Pinpoint the cell where the given text exists, returning its [X, Y] midpoint coordinate. 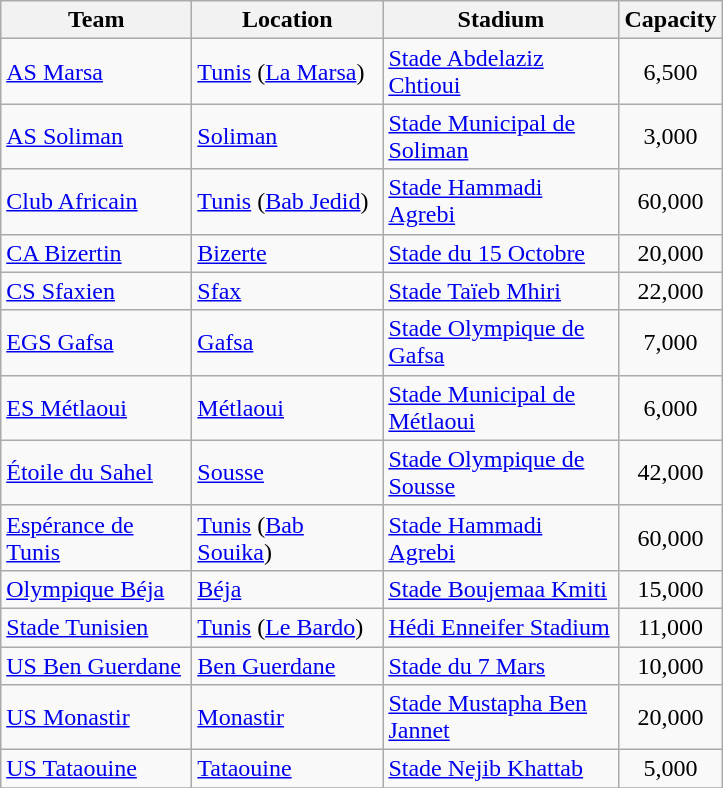
Location [288, 20]
Stade Olympique de Gafsa [501, 342]
10,000 [670, 665]
US Tataouine [96, 769]
Métlaoui [288, 408]
Espérance de Tunis [96, 538]
Gafsa [288, 342]
Club Africain [96, 202]
Olympique Béja [96, 589]
ES Métlaoui [96, 408]
CA Bizertin [96, 253]
Stade Nejib Khattab [501, 769]
Ben Guerdane [288, 665]
Stade du 15 Octobre [501, 253]
11,000 [670, 627]
Stade Taïeb Mhiri [501, 291]
US Ben Guerdane [96, 665]
Tunis (Le Bardo) [288, 627]
Stade Boujemaa Kmiti [501, 589]
Stade Olympique de Sousse [501, 472]
3,000 [670, 136]
Tataouine [288, 769]
Stade du 7 Mars [501, 665]
6,000 [670, 408]
Monastir [288, 718]
Tunis (La Marsa) [288, 72]
Stade Mustapha Ben Jannet [501, 718]
Stade Tunisien [96, 627]
Stade Municipal de Métlaoui [501, 408]
Stade Municipal de Soliman [501, 136]
US Monastir [96, 718]
AS Soliman [96, 136]
Tunis (Bab Souika) [288, 538]
Soliman [288, 136]
Sousse [288, 472]
6,500 [670, 72]
Béja [288, 589]
EGS Gafsa [96, 342]
5,000 [670, 769]
Étoile du Sahel [96, 472]
Sfax [288, 291]
CS Sfaxien [96, 291]
Tunis (Bab Jedid) [288, 202]
Stade Abdelaziz Chtioui [501, 72]
Capacity [670, 20]
Stadium [501, 20]
42,000 [670, 472]
15,000 [670, 589]
7,000 [670, 342]
AS Marsa [96, 72]
Hédi Enneifer Stadium [501, 627]
22,000 [670, 291]
Team [96, 20]
Bizerte [288, 253]
